For the text-containing cell, return its midpoint in (x, y) coordinate format. 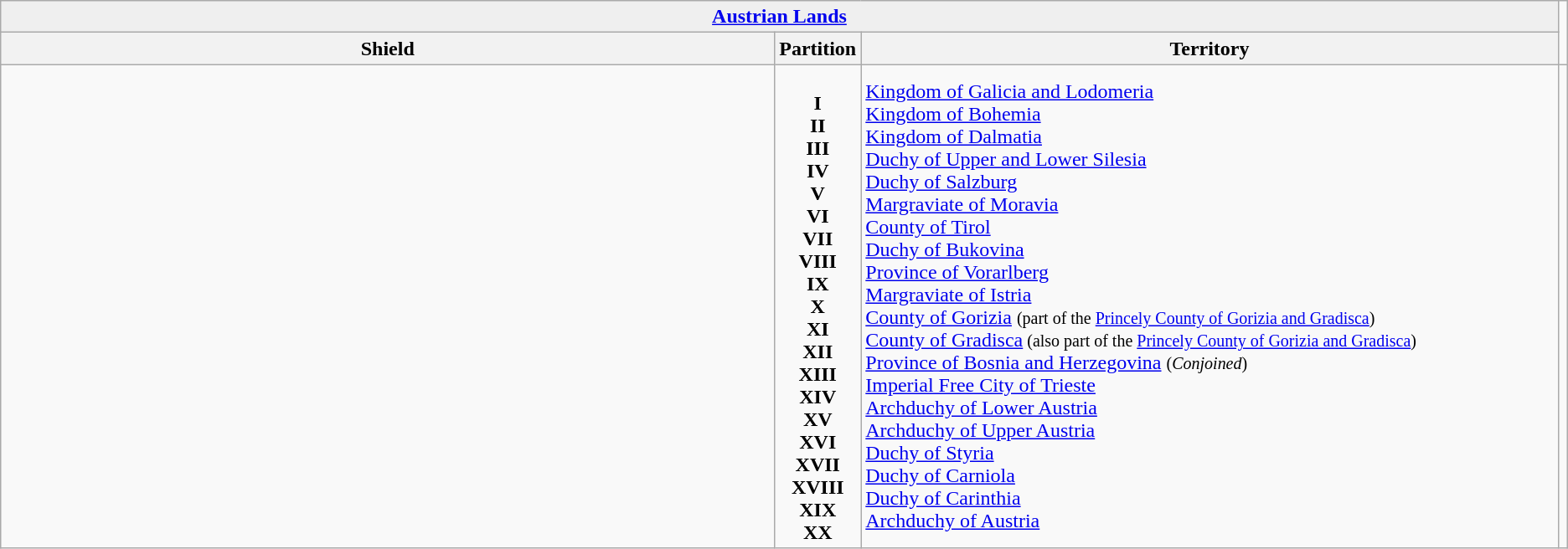
IIIIIIIVVVIVIIVIIIIXX XIXIIXIIIXIVXVXVIXVIIXVIIIXIXXX (818, 306)
Shield (388, 49)
Partition (818, 49)
Territory (1210, 49)
Austrian Lands (779, 17)
